Pinpoint the cell where the given text exists, returning its [X, Y] midpoint coordinate. 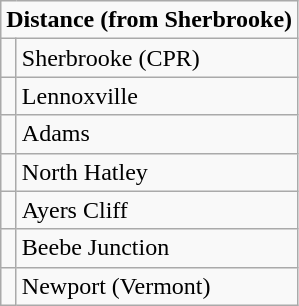
North Hatley [156, 172]
Sherbrooke (CPR) [156, 58]
Newport (Vermont) [156, 286]
Ayers Cliff [156, 210]
Distance (from Sherbrooke) [150, 20]
Adams [156, 134]
Lennoxville [156, 96]
Beebe Junction [156, 248]
